Capture the cell that displays the provided text and extract its [X, Y] central coordinate. 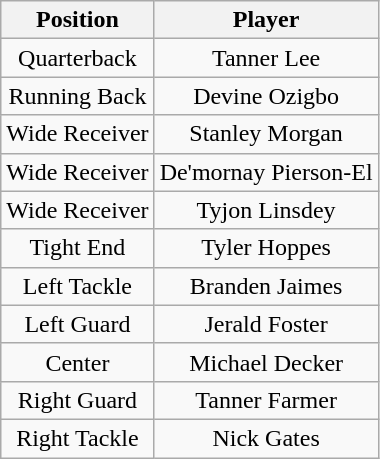
Center [78, 362]
Player [266, 20]
Running Back [78, 96]
Tanner Lee [266, 58]
Michael Decker [266, 362]
Position [78, 20]
Jerald Foster [266, 324]
Branden Jaimes [266, 286]
Tight End [78, 248]
Left Guard [78, 324]
Tanner Farmer [266, 400]
De'mornay Pierson-El [266, 172]
Devine Ozigbo [266, 96]
Tyler Hoppes [266, 248]
Quarterback [78, 58]
Tyjon Linsdey [266, 210]
Left Tackle [78, 286]
Right Guard [78, 400]
Right Tackle [78, 438]
Stanley Morgan [266, 134]
Nick Gates [266, 438]
